Output the [X, Y] coordinate of the center of the cell containing the given text.  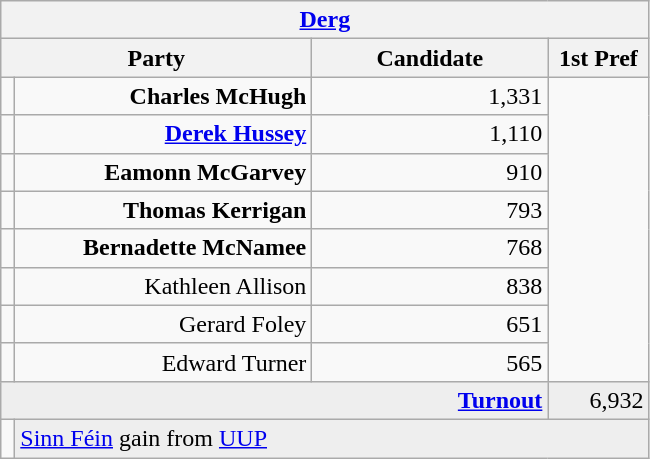
838 [430, 286]
6,932 [598, 400]
Thomas Kerrigan [164, 210]
Sinn Féin gain from UUP [332, 438]
Derek Hussey [164, 134]
Bernadette McNamee [164, 248]
1,331 [430, 96]
Edward Turner [164, 362]
Charles McHugh [164, 96]
Gerard Foley [164, 324]
Kathleen Allison [164, 286]
Eamonn McGarvey [164, 172]
565 [430, 362]
Turnout [274, 400]
Candidate [430, 58]
1,110 [430, 134]
910 [430, 172]
1st Pref [598, 58]
Derg [325, 20]
793 [430, 210]
768 [430, 248]
651 [430, 324]
Party [156, 58]
